Scan for the cell matching the given text and deliver its [x, y] coordinate at center. 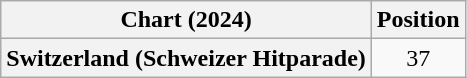
Position [418, 20]
Switzerland (Schweizer Hitparade) [186, 58]
Chart (2024) [186, 20]
37 [418, 58]
